Determine the (X, Y) coordinate at the center of the cell enclosing the given text.  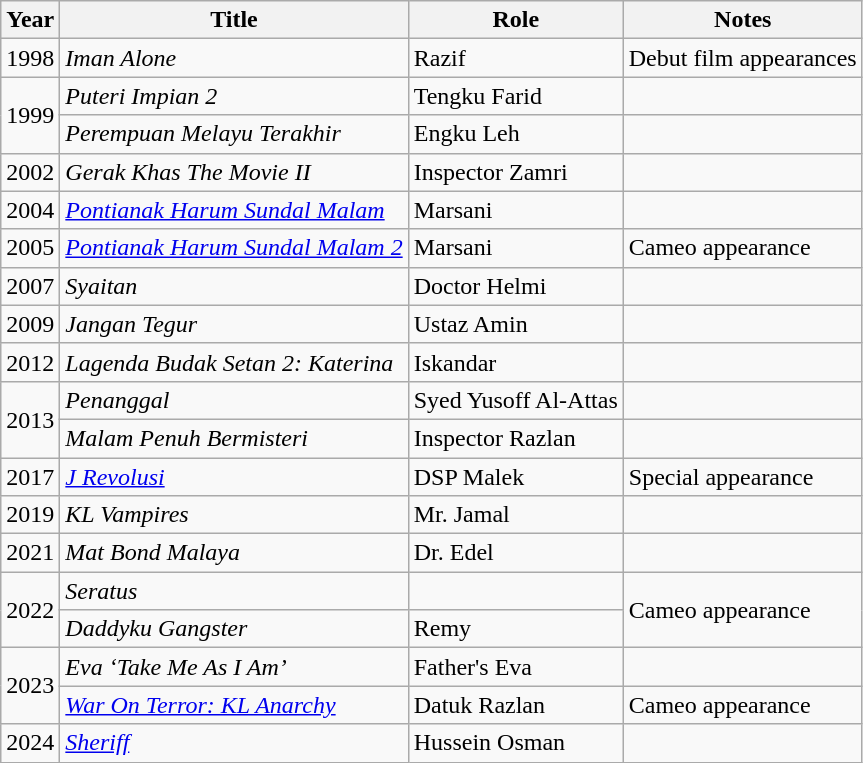
Title (234, 20)
Inspector Razlan (516, 438)
2022 (30, 610)
Penanggal (234, 400)
KL Vampires (234, 515)
2009 (30, 324)
2024 (30, 743)
Tengku Farid (516, 96)
Remy (516, 629)
Hussein Osman (516, 743)
2019 (30, 515)
Puteri Impian 2 (234, 96)
2007 (30, 286)
Engku Leh (516, 134)
Inspector Zamri (516, 172)
War On Terror: KL Anarchy (234, 705)
Lagenda Budak Setan 2: Katerina (234, 362)
Role (516, 20)
J Revolusi (234, 477)
Pontianak Harum Sundal Malam (234, 210)
Malam Penuh Bermisteri (234, 438)
Ustaz Amin (516, 324)
Mat Bond Malaya (234, 553)
Seratus (234, 591)
Datuk Razlan (516, 705)
Razif (516, 58)
Eva ‘Take Me As I Am’ (234, 667)
2021 (30, 553)
2005 (30, 248)
Daddyku Gangster (234, 629)
2002 (30, 172)
2023 (30, 686)
DSP Malek (516, 477)
Pontianak Harum Sundal Malam 2 (234, 248)
Special appearance (742, 477)
Perempuan Melayu Terakhir (234, 134)
2004 (30, 210)
1998 (30, 58)
Doctor Helmi (516, 286)
Iman Alone (234, 58)
Debut film appearances (742, 58)
Iskandar (516, 362)
Syaitan (234, 286)
2017 (30, 477)
Year (30, 20)
Mr. Jamal (516, 515)
Dr. Edel (516, 553)
2012 (30, 362)
Syed Yusoff Al-Attas (516, 400)
Notes (742, 20)
Father's Eva (516, 667)
Sheriff (234, 743)
Jangan Tegur (234, 324)
2013 (30, 419)
Gerak Khas The Movie II (234, 172)
1999 (30, 115)
